Detect which cell encompasses the target text, then output its (x, y) center coordinate. 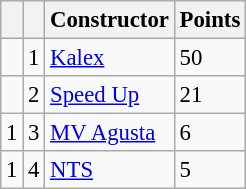
2 (34, 95)
NTS (110, 170)
50 (210, 58)
Points (210, 20)
5 (210, 170)
6 (210, 133)
Kalex (110, 58)
4 (34, 170)
MV Agusta (110, 133)
Constructor (110, 20)
21 (210, 95)
3 (34, 133)
Speed Up (110, 95)
